Determine the [X, Y] coordinate at the center of the cell enclosing the given text.  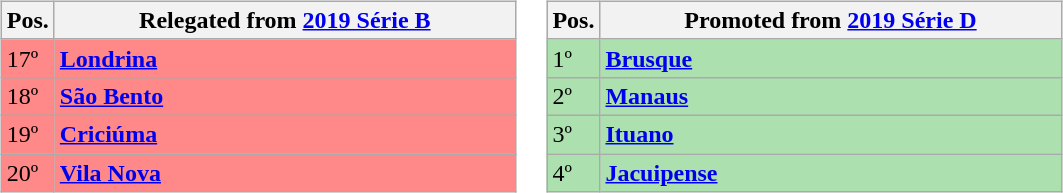
19º [28, 134]
2º [574, 96]
Relegated from 2019 Série B [284, 20]
São Bento [284, 96]
20º [28, 173]
Manaus [830, 96]
Criciúma [284, 134]
Jacuipense [830, 173]
Vila Nova [284, 173]
3º [574, 134]
18º [28, 96]
Londrina [284, 58]
4º [574, 173]
Promoted from 2019 Série D [830, 20]
1º [574, 58]
Brusque [830, 58]
17º [28, 58]
Ituano [830, 134]
